Capture the cell that displays the provided text and extract its (x, y) central coordinate. 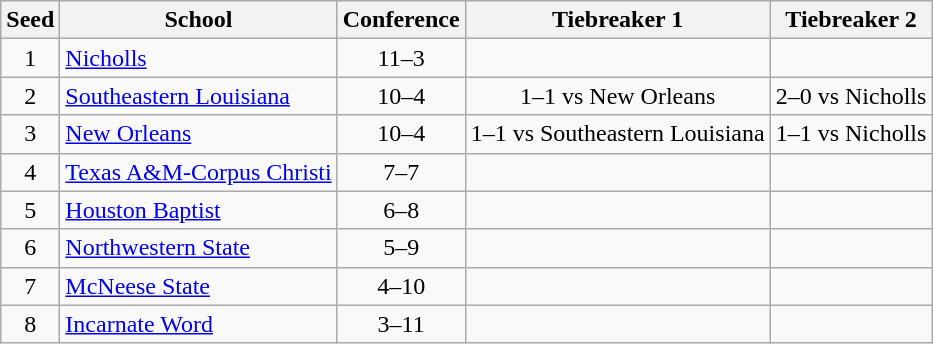
Seed (30, 20)
McNeese State (198, 286)
4–10 (401, 286)
Northwestern State (198, 248)
2–0 vs Nicholls (851, 96)
5–9 (401, 248)
Tiebreaker 1 (618, 20)
Texas A&M-Corpus Christi (198, 172)
4 (30, 172)
Southeastern Louisiana (198, 96)
1–1 vs New Orleans (618, 96)
7–7 (401, 172)
3 (30, 134)
2 (30, 96)
3–11 (401, 324)
6 (30, 248)
School (198, 20)
5 (30, 210)
8 (30, 324)
Tiebreaker 2 (851, 20)
Incarnate Word (198, 324)
Houston Baptist (198, 210)
1–1 vs Nicholls (851, 134)
New Orleans (198, 134)
Conference (401, 20)
1–1 vs Southeastern Louisiana (618, 134)
Nicholls (198, 58)
6–8 (401, 210)
11–3 (401, 58)
7 (30, 286)
1 (30, 58)
